Locate the cell with the specified text and output its (X, Y) center coordinate. 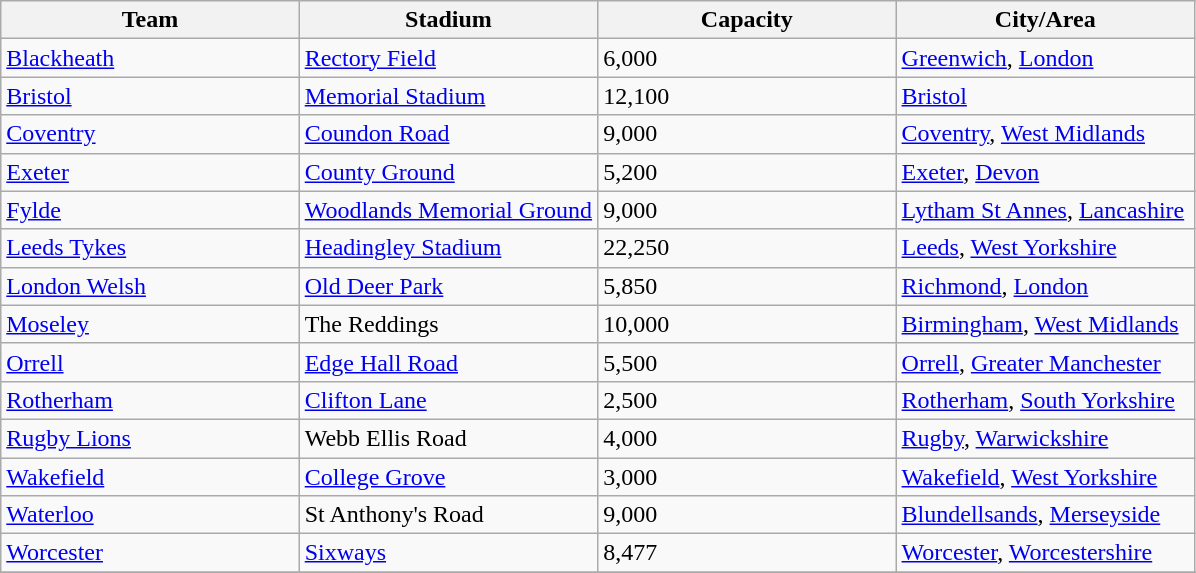
10,000 (747, 324)
Webb Ellis Road (448, 438)
Wakefield, West Yorkshire (1045, 477)
5,200 (747, 172)
Fylde (150, 210)
Wakefield (150, 477)
Birmingham, West Midlands (1045, 324)
Leeds, West Yorkshire (1045, 248)
Old Deer Park (448, 286)
County Ground (448, 172)
Orrell (150, 362)
5,850 (747, 286)
5,500 (747, 362)
College Grove (448, 477)
London Welsh (150, 286)
Orrell, Greater Manchester (1045, 362)
Headingley Stadium (448, 248)
Rugby, Warwickshire (1045, 438)
Sixways (448, 553)
8,477 (747, 553)
6,000 (747, 58)
Worcester, Worcestershire (1045, 553)
Coundon Road (448, 134)
City/Area (1045, 20)
Exeter (150, 172)
Greenwich, London (1045, 58)
12,100 (747, 96)
2,500 (747, 400)
Exeter, Devon (1045, 172)
Lytham St Annes, Lancashire (1045, 210)
Richmond, London (1045, 286)
Rotherham (150, 400)
Leeds Tykes (150, 248)
Clifton Lane (448, 400)
22,250 (747, 248)
Team (150, 20)
Rugby Lions (150, 438)
The Reddings (448, 324)
Moseley (150, 324)
Worcester (150, 553)
Memorial Stadium (448, 96)
St Anthony's Road (448, 515)
Blackheath (150, 58)
Capacity (747, 20)
Woodlands Memorial Ground (448, 210)
Blundellsands, Merseyside (1045, 515)
Coventry, West Midlands (1045, 134)
4,000 (747, 438)
Rectory Field (448, 58)
Edge Hall Road (448, 362)
3,000 (747, 477)
Stadium (448, 20)
Waterloo (150, 515)
Rotherham, South Yorkshire (1045, 400)
Coventry (150, 134)
